Identify which cell holds the provided text, then report its [X, Y] central coordinate. 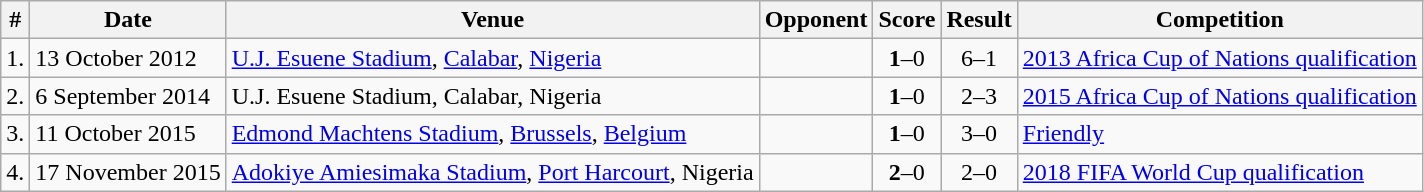
Adokiye Amiesimaka Stadium, Port Harcourt, Nigeria [492, 172]
3. [16, 134]
3–0 [979, 134]
2018 FIFA World Cup qualification [1220, 172]
2015 Africa Cup of Nations qualification [1220, 96]
11 October 2015 [128, 134]
6 September 2014 [128, 96]
1. [16, 58]
17 November 2015 [128, 172]
Venue [492, 20]
2–3 [979, 96]
4. [16, 172]
2. [16, 96]
6–1 [979, 58]
Result [979, 20]
Date [128, 20]
Competition [1220, 20]
Edmond Machtens Stadium, Brussels, Belgium [492, 134]
2013 Africa Cup of Nations qualification [1220, 58]
13 October 2012 [128, 58]
# [16, 20]
Friendly [1220, 134]
Opponent [816, 20]
Score [907, 20]
